Return (x, y) of the center of cell containing provided text 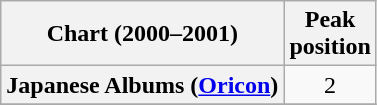
Chart (2000–2001) (142, 34)
Peakposition (330, 34)
Japanese Albums (Oricon) (142, 85)
2 (330, 85)
